Capture the cell that displays the provided text and extract its [X, Y] central coordinate. 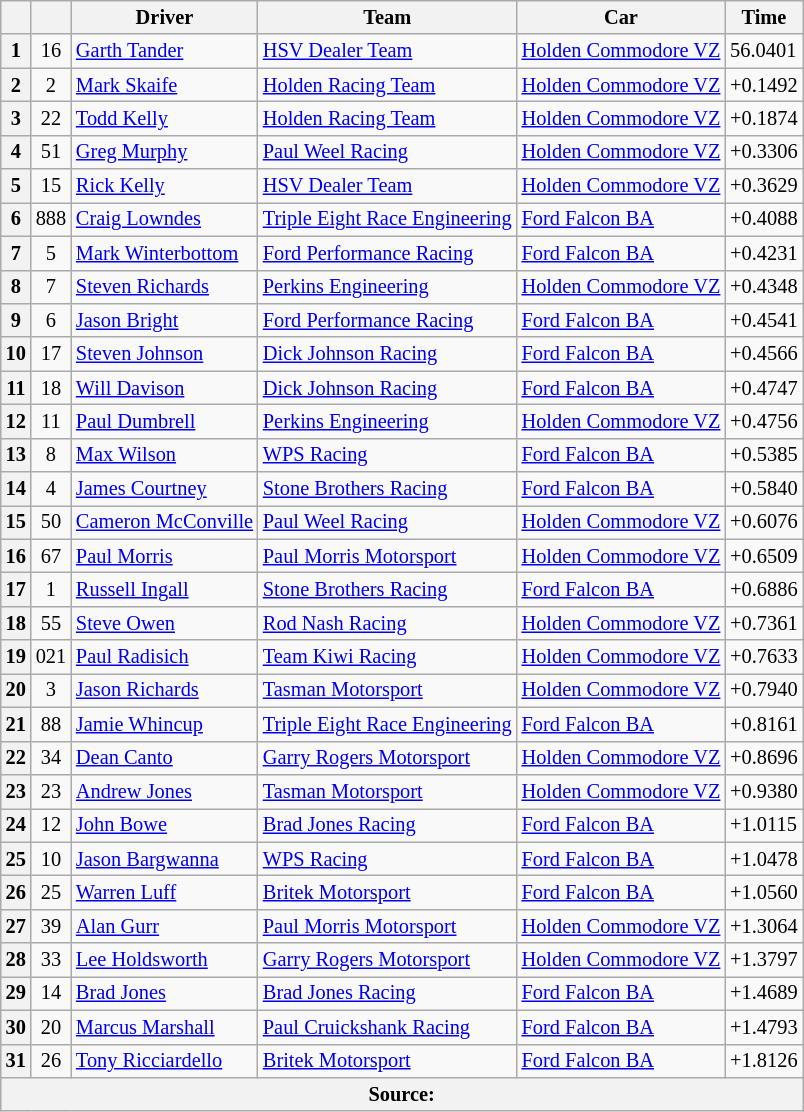
24 [16, 825]
+1.4793 [764, 1027]
13 [16, 455]
33 [51, 960]
+0.4756 [764, 421]
Lee Holdsworth [164, 960]
Cameron McConville [164, 522]
Paul Dumbrell [164, 421]
30 [16, 1027]
Paul Morris [164, 556]
19 [16, 657]
56.0401 [764, 51]
+0.6509 [764, 556]
+1.3064 [764, 926]
Max Wilson [164, 455]
+0.7361 [764, 623]
Jason Richards [164, 690]
Rick Kelly [164, 186]
Jason Bargwanna [164, 859]
Mark Winterbottom [164, 253]
+0.4348 [764, 287]
Brad Jones [164, 993]
Paul Radisich [164, 657]
+1.0115 [764, 825]
John Bowe [164, 825]
+1.3797 [764, 960]
Source: [402, 1094]
Car [622, 17]
Andrew Jones [164, 791]
88 [51, 724]
+0.3629 [764, 186]
+1.8126 [764, 1061]
Marcus Marshall [164, 1027]
Rod Nash Racing [388, 623]
Mark Skaife [164, 85]
888 [51, 219]
Greg Murphy [164, 152]
Garth Tander [164, 51]
Todd Kelly [164, 118]
James Courtney [164, 489]
+1.0560 [764, 892]
50 [51, 522]
Steve Owen [164, 623]
Will Davison [164, 388]
Dean Canto [164, 758]
+0.4231 [764, 253]
Tony Ricciardello [164, 1061]
39 [51, 926]
55 [51, 623]
Russell Ingall [164, 589]
31 [16, 1061]
9 [16, 320]
28 [16, 960]
+1.4689 [764, 993]
21 [16, 724]
+0.5840 [764, 489]
+0.5385 [764, 455]
+1.0478 [764, 859]
+0.4566 [764, 354]
29 [16, 993]
Steven Johnson [164, 354]
Time [764, 17]
+0.1492 [764, 85]
+0.1874 [764, 118]
Alan Gurr [164, 926]
021 [51, 657]
51 [51, 152]
+0.7633 [764, 657]
+0.4747 [764, 388]
+0.3306 [764, 152]
34 [51, 758]
Paul Cruickshank Racing [388, 1027]
+0.9380 [764, 791]
+0.6076 [764, 522]
+0.6886 [764, 589]
+0.4541 [764, 320]
+0.8696 [764, 758]
+0.7940 [764, 690]
Team [388, 17]
Team Kiwi Racing [388, 657]
Craig Lowndes [164, 219]
Steven Richards [164, 287]
+0.8161 [764, 724]
Jamie Whincup [164, 724]
Warren Luff [164, 892]
67 [51, 556]
Jason Bright [164, 320]
27 [16, 926]
Driver [164, 17]
+0.4088 [764, 219]
